Search for the cell housing the specified text and yield its [X, Y] center coordinate. 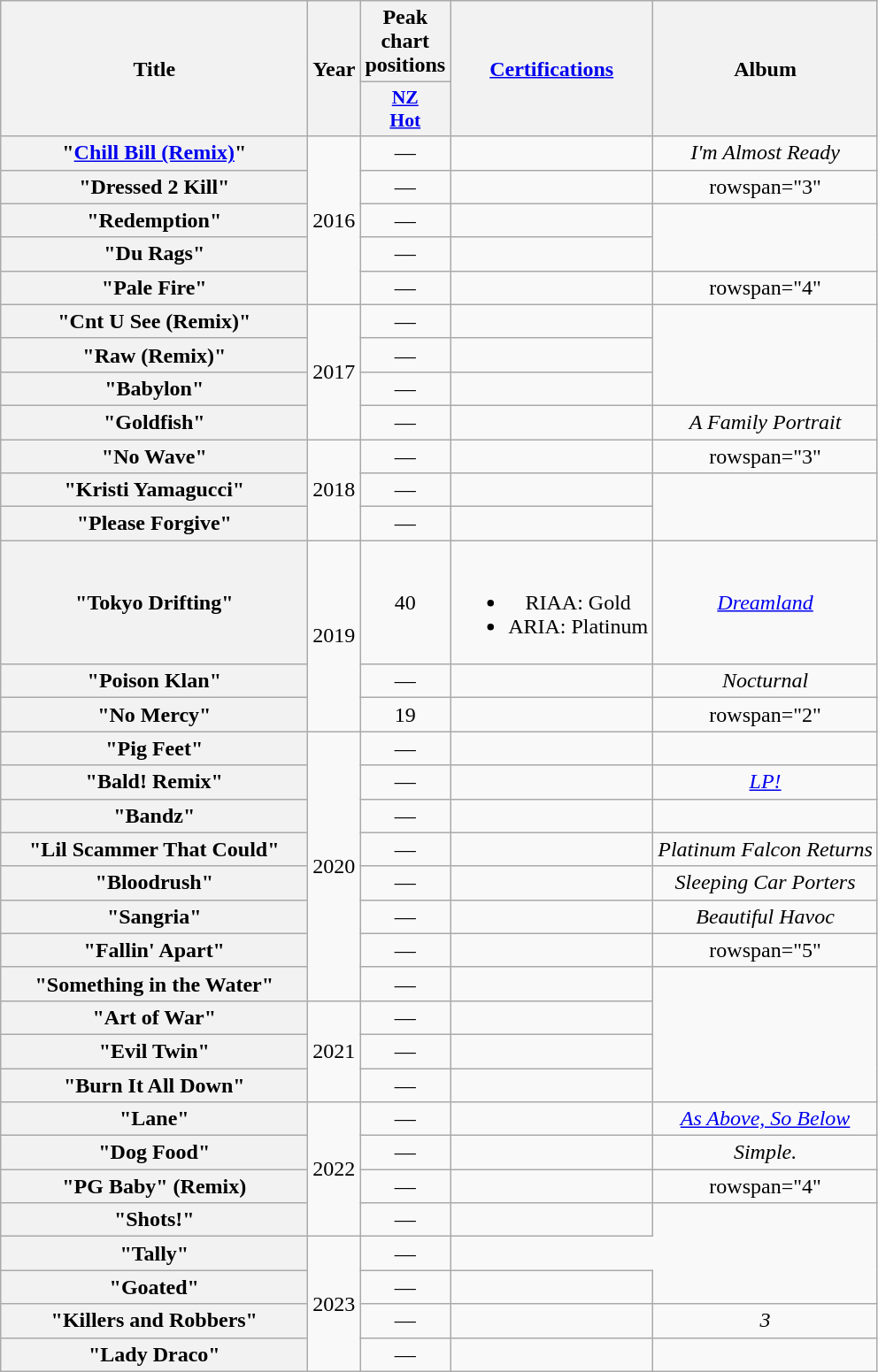
2016 [335, 220]
"No Mercy" [154, 715]
"Please Forgive" [154, 524]
Beautiful Havoc [766, 916]
rowspan="5" [766, 950]
"Fallin' Apart" [154, 950]
2023 [335, 1304]
"Dressed 2 Kill" [154, 187]
Title [154, 69]
"Sangria" [154, 916]
2018 [335, 489]
"Burn It All Down" [154, 1085]
"Goated" [154, 1287]
"Pale Fire" [154, 287]
Simple. [766, 1153]
"Something in the Water" [154, 984]
"Du Rags" [154, 254]
Certifications [552, 69]
As Above, So Below [766, 1119]
"Poison Klan" [154, 681]
"Chill Bill (Remix)" [154, 153]
2021 [335, 1051]
"Lady Draco" [154, 1354]
"Art of War" [154, 1017]
Year [335, 69]
"Bandz" [154, 816]
"Raw (Remix)" [154, 355]
2020 [335, 866]
"Kristi Yamagucci" [154, 490]
RIAA: GoldARIA: Platinum [552, 602]
"No Wave" [154, 456]
"PG Baby" (Remix) [154, 1186]
LP! [766, 782]
"Lane" [154, 1119]
"Bald! Remix" [154, 782]
"Tally" [154, 1253]
Album [766, 69]
"Redemption" [154, 220]
I'm Almost Ready [766, 153]
Nocturnal [766, 681]
"Killers and Robbers" [154, 1321]
Peak chart positions [405, 42]
19 [405, 715]
"Tokyo Drifting" [154, 602]
Sleeping Car Porters [766, 883]
"Cnt U See (Remix)" [154, 321]
3 [766, 1321]
2022 [335, 1169]
2017 [335, 372]
"Bloodrush" [154, 883]
2019 [335, 636]
Dreamland [766, 602]
"Shots!" [154, 1220]
40 [405, 602]
"Pig Feet" [154, 748]
"Dog Food" [154, 1153]
Platinum Falcon Returns [766, 849]
"Lil Scammer That Could" [154, 849]
"Babylon" [154, 388]
rowspan="2" [766, 715]
"Evil Twin" [154, 1051]
NZHot [405, 110]
A Family Portrait [766, 422]
"Goldfish" [154, 422]
